Output the [x, y] coordinate of the center of the cell containing the given text.  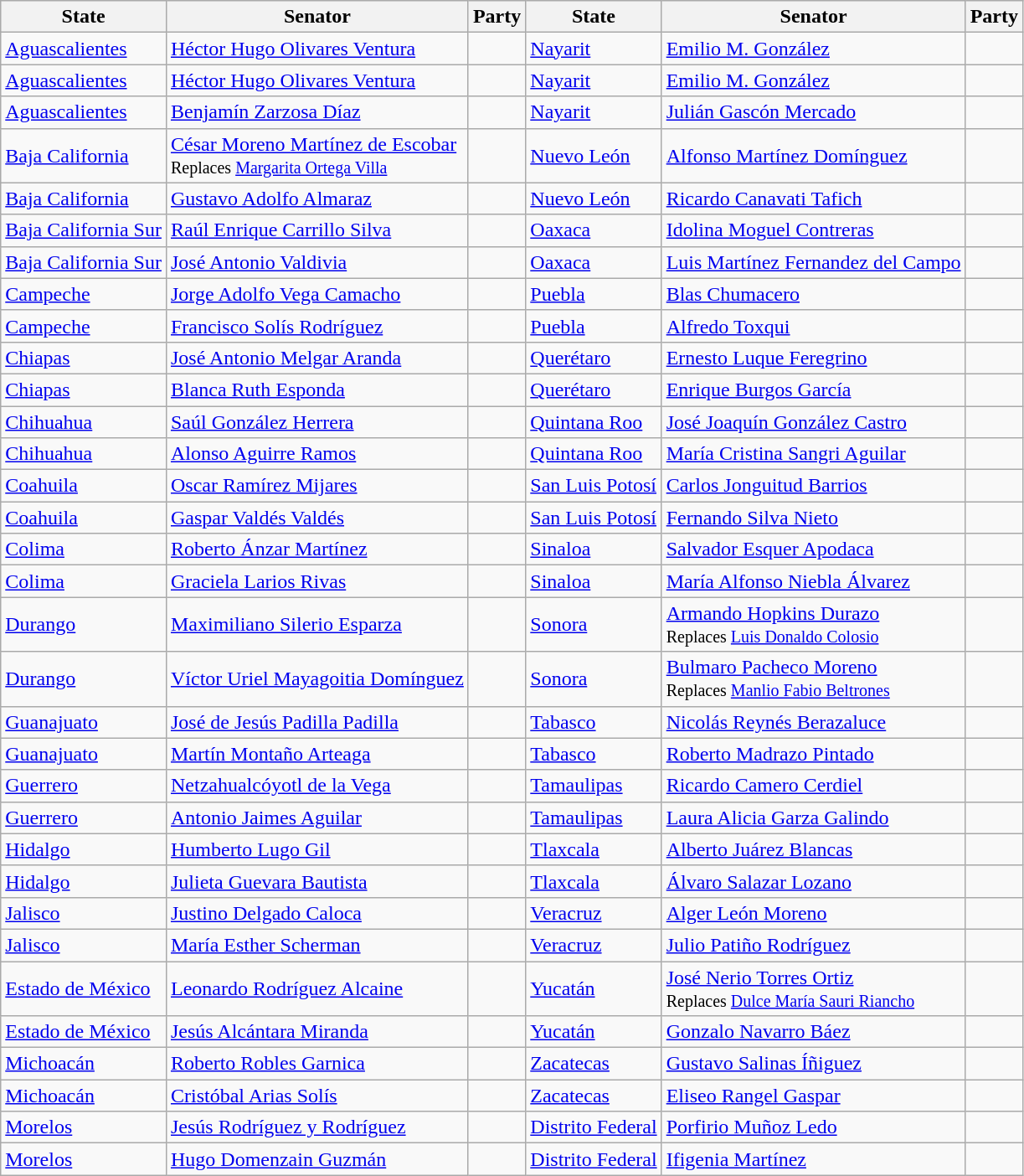
Julián Gascón Mercado [814, 112]
Álvaro Salazar Lozano [814, 881]
Ifigenia Martínez [814, 1159]
Gaspar Valdés Valdés [316, 518]
José Nerio Torres OrtizReplaces Dulce María Sauri Riancho [814, 988]
Blanca Ruth Esponda [316, 389]
Eliseo Rangel Gaspar [814, 1096]
Martín Montaño Arteaga [316, 754]
José Antonio Melgar Aranda [316, 358]
Víctor Uriel Mayagoitia Domínguez [316, 678]
Alfonso Martínez Domínguez [814, 156]
Oscar Ramírez Mijares [316, 486]
Luis Martínez Fernandez del Campo [814, 262]
Gustavo Salinas Íñiguez [814, 1064]
Salvador Esquer Apodaca [814, 549]
Saúl González Herrera [316, 421]
Porfirio Muñoz Ledo [814, 1127]
Jesús Rodríguez y Rodríguez [316, 1127]
Netzahualcóyotl de la Vega [316, 786]
José de Jesús Padilla Padilla [316, 722]
Antonio Jaimes Aguilar [316, 818]
Humberto Lugo Gil [316, 849]
Enrique Burgos García [814, 389]
Jorge Adolfo Vega Camacho [316, 294]
Francisco Solís Rodríguez [316, 326]
Gonzalo Navarro Báez [814, 1032]
María Alfonso Niebla Álvarez [814, 581]
Justino Delgado Caloca [316, 913]
Graciela Larios Rivas [316, 581]
Benjamín Zarzosa Díaz [316, 112]
Hugo Domenzain Guzmán [316, 1159]
Carlos Jonguitud Barrios [814, 486]
María Esther Scherman [316, 945]
Bulmaro Pacheco MorenoReplaces Manlio Fabio Beltrones [814, 678]
Alger León Moreno [814, 913]
Gustavo Adolfo Almaraz [316, 199]
Cristóbal Arias Solís [316, 1096]
Alonso Aguirre Ramos [316, 454]
Roberto Madrazo Pintado [814, 754]
Ricardo Camero Cerdiel [814, 786]
José Antonio Valdivia [316, 262]
Idolina Moguel Contreras [814, 230]
Ernesto Luque Feregrino [814, 358]
Alfredo Toxqui [814, 326]
Roberto Ánzar Martínez [316, 549]
Julio Patiño Rodríguez [814, 945]
José Joaquín González Castro [814, 421]
María Cristina Sangri Aguilar [814, 454]
Julieta Guevara Bautista [316, 881]
Raúl Enrique Carrillo Silva [316, 230]
Alberto Juárez Blancas [814, 849]
Laura Alicia Garza Galindo [814, 818]
César Moreno Martínez de EscobarReplaces Margarita Ortega Villa [316, 156]
Maximiliano Silerio Esparza [316, 625]
Jesús Alcántara Miranda [316, 1032]
Leonardo Rodríguez Alcaine [316, 988]
Roberto Robles Garnica [316, 1064]
Fernando Silva Nieto [814, 518]
Nicolás Reynés Berazaluce [814, 722]
Armando Hopkins DurazoReplaces Luis Donaldo Colosio [814, 625]
Ricardo Canavati Tafich [814, 199]
Blas Chumacero [814, 294]
